For the text-containing cell, return its midpoint in (x, y) coordinate format. 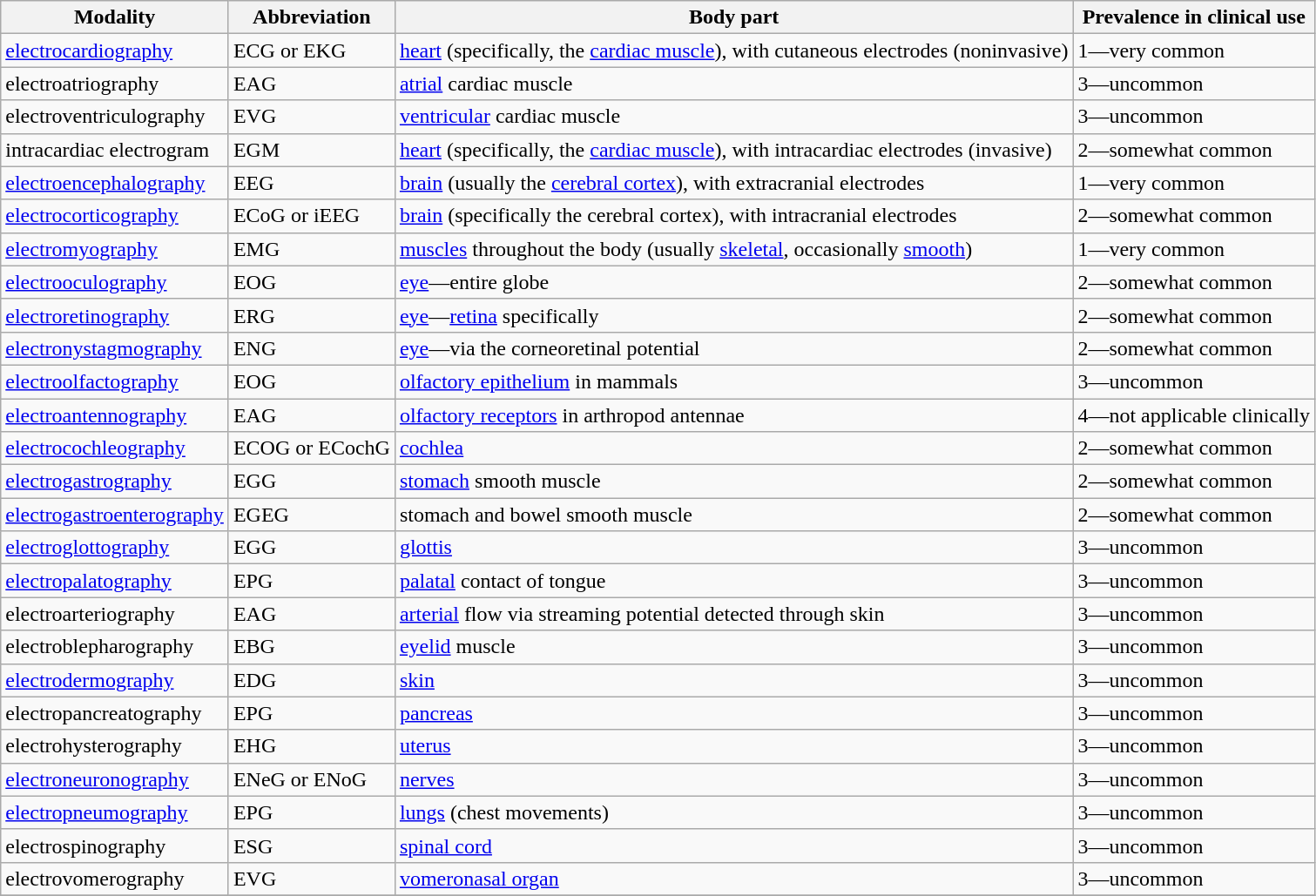
electroatriography (115, 84)
cochlea (733, 448)
EDG (312, 680)
electropneumography (115, 812)
intracardiac electrogram (115, 150)
arterial flow via streaming potential detected through skin (733, 614)
brain (specifically the cerebral cortex), with intracranial electrodes (733, 216)
electrooculography (115, 282)
electroneuronography (115, 779)
olfactory receptors in arthropod antennae (733, 415)
ECOG or ECochG (312, 448)
electroventriculography (115, 117)
EGM (312, 150)
Prevalence in clinical use (1194, 17)
spinal cord (733, 845)
electrospinography (115, 845)
electroantennography (115, 415)
EGEG (312, 515)
electrogastroenterography (115, 515)
olfactory epithelium in mammals (733, 381)
uterus (733, 746)
electrocorticography (115, 216)
EEG (312, 183)
electromyography (115, 249)
ventricular cardiac muscle (733, 117)
ECG or EKG (312, 51)
heart (specifically, the cardiac muscle), with cutaneous electrodes (noninvasive) (733, 51)
ESG (312, 845)
stomach smooth muscle (733, 482)
stomach and bowel smooth muscle (733, 515)
nerves (733, 779)
electrodermography (115, 680)
muscles throughout the body (usually skeletal, occasionally smooth) (733, 249)
EMG (312, 249)
vomeronasal organ (733, 879)
eye—entire globe (733, 282)
ERG (312, 315)
atrial cardiac muscle (733, 84)
brain (usually the cerebral cortex), with extracranial electrodes (733, 183)
electroencephalography (115, 183)
electroblepharography (115, 647)
Modality (115, 17)
4—not applicable clinically (1194, 415)
electroretinography (115, 315)
electroolfactography (115, 381)
Abbreviation (312, 17)
ECoG or iEEG (312, 216)
electrocardiography (115, 51)
pancreas (733, 713)
electropalatography (115, 581)
eye—via the corneoretinal potential (733, 348)
electroglottography (115, 548)
palatal contact of tongue (733, 581)
electropancreatography (115, 713)
ENeG or ENoG (312, 779)
electrogastrography (115, 482)
skin (733, 680)
ENG (312, 348)
electroarteriography (115, 614)
electrovomerography (115, 879)
electrohysterography (115, 746)
eyelid muscle (733, 647)
heart (specifically, the cardiac muscle), with intracardiac electrodes (invasive) (733, 150)
Body part (733, 17)
electronystagmography (115, 348)
EBG (312, 647)
lungs (chest movements) (733, 812)
eye—retina specifically (733, 315)
electrocochleography (115, 448)
EHG (312, 746)
glottis (733, 548)
